Determine the (X, Y) coordinate at the center of the cell enclosing the given text.  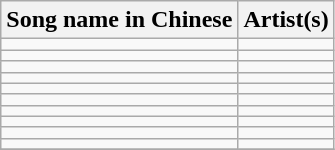
Artist(s) (286, 20)
Song name in Chinese (120, 20)
